Locate the cell with the specified text and output its (x, y) center coordinate. 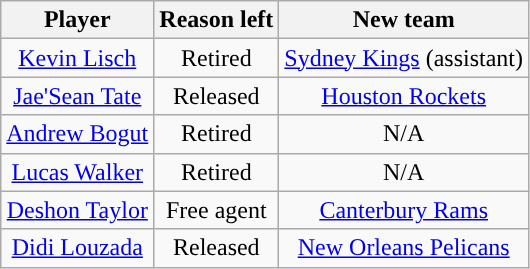
Jae'Sean Tate (78, 96)
Canterbury Rams (404, 210)
Didi Louzada (78, 248)
Sydney Kings (assistant) (404, 58)
New Orleans Pelicans (404, 248)
Houston Rockets (404, 96)
Player (78, 20)
Kevin Lisch (78, 58)
Deshon Taylor (78, 210)
Lucas Walker (78, 172)
New team (404, 20)
Free agent (216, 210)
Andrew Bogut (78, 134)
Reason left (216, 20)
